Determine the [X, Y] coordinate at the center of the cell enclosing the given text.  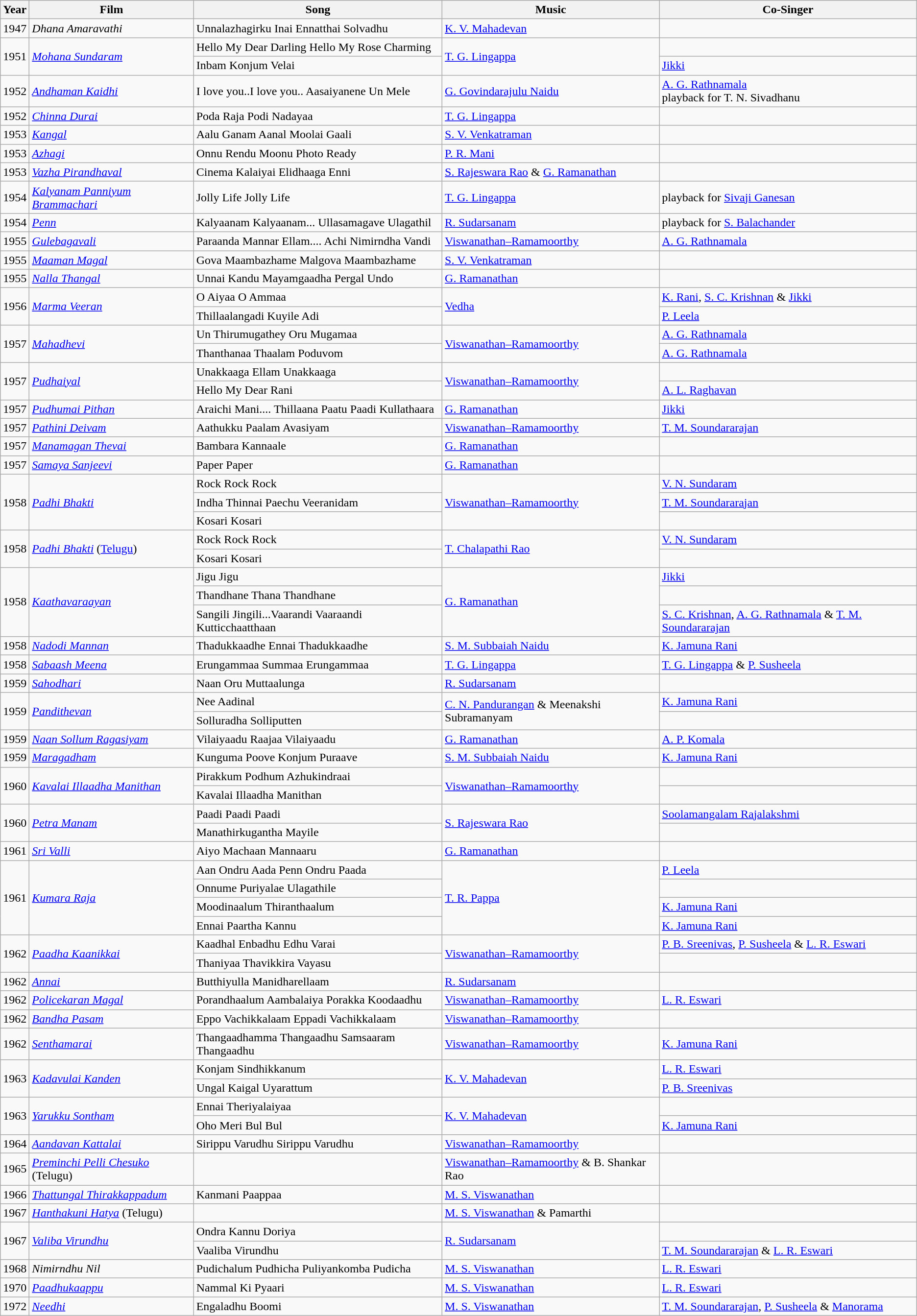
Mahadhevi [112, 344]
Aandavan Kattalai [112, 1144]
A. P. Komala [788, 739]
Sri Valli [112, 851]
T. G. Lingappa & P. Susheela [788, 665]
Unnalazhagirku Inai Ennatthai Solvadhu [317, 28]
Pudhumai Pithan [112, 409]
Kunguma Poove Konjum Puraave [317, 758]
Song [317, 10]
K. Rani, S. C. Krishnan & Jikki [788, 297]
1972 [15, 1306]
Dhana Amaravathi [112, 28]
Senthamarai [112, 1044]
Padhi Bhakti [112, 502]
Manamagan Thevai [112, 446]
Andhaman Kaidhi [112, 91]
Soolamangalam Rajalakshmi [788, 814]
Nalla Thangal [112, 279]
Kaadhal Enbadhu Edhu Varai [317, 944]
Moodinaalum Thiranthaalum [317, 907]
Nadodi Mannan [112, 646]
Kanmani Paappaa [317, 1195]
playback for S. Balachander [788, 222]
Paadi Paadi Paadi [317, 814]
Araichi Mani.... Thillaana Paatu Paadi Kullathaara [317, 409]
Bandha Pasam [112, 1019]
Poda Raja Podi Nadayaa [317, 116]
Sirippu Varudhu Sirippu Varudhu [317, 1144]
C. N. Pandurangan & Meenakshi Subramanyam [551, 711]
Sangili Jingili...Vaarandi Vaaraandi Kutticchaatthaan [317, 621]
Gova Maambazhame Malgova Maambazhame [317, 260]
Onnu Rendu Moonu Photo Ready [317, 153]
Jigu Jigu [317, 577]
Padhi Bhakti (Telugu) [112, 549]
Oho Meri Bul Bul [317, 1125]
Annai [112, 981]
Erungammaa Summaa Erungammaa [317, 665]
Hello My Dear Rani [317, 390]
Sahodhari [112, 683]
Aan Ondru Aada Penn Ondru Paada [317, 869]
I love you..I love you.. Aasaiyanene Un Mele [317, 91]
Samaya Sanjeevi [112, 465]
Yarukku Sontham [112, 1116]
Ennai Theriyalaiyaa [317, 1106]
Eppo Vachikkalaam Eppadi Vachikkalaam [317, 1019]
T. Chalapathi Rao [551, 549]
Viswanathan–Ramamoorthy & B. Shankar Rao [551, 1169]
Kumara Raja [112, 897]
Onnume Puriyalae Ulagathile [317, 888]
Music [551, 10]
Thattungal Thirakkappadum [112, 1195]
Indha Thinnai Paechu Veeranidam [317, 502]
Vilaiyaadu Raajaa Vilaiyaadu [317, 739]
Nee Aadinal [317, 702]
Pudhaiyal [112, 381]
O Aiyaa O Ammaa [317, 297]
Pudichalum Pudhicha Puliyankomba Pudicha [317, 1269]
Butthiyulla Manidharellaam [317, 981]
Vedha [551, 307]
Hanthakuni Hatya (Telugu) [112, 1213]
1947 [15, 28]
P. B. Sreenivas [788, 1088]
1964 [15, 1144]
M. S. Viswanathan & Pamarthi [551, 1213]
Thillaalangadi Kuyile Adi [317, 316]
Naan Sollum Ragasiyam [112, 739]
Thaniyaa Thavikkira Vayasu [317, 963]
Bambara Kannaale [317, 446]
Nammal Ki Pyaari [317, 1288]
Manathirkugantha Mayile [317, 832]
Paper Paper [317, 465]
Inbam Konjum Velai [317, 66]
A. L. Raghavan [788, 390]
Policekaran Magal [112, 1000]
Petra Manam [112, 823]
1966 [15, 1195]
Solluradha Solliputten [317, 720]
Pathini Deivam [112, 428]
Unnai Kandu Mayamgaadha Pergal Undo [317, 279]
P. R. Mani [551, 153]
S. Rajeswara Rao & G. Ramanathan [551, 172]
Paadhukaappu [112, 1288]
Year [15, 10]
1970 [15, 1288]
Ondra Kannu Doriya [317, 1232]
Paraanda Mannar Ellam.... Achi Nimirndha Vandi [317, 241]
Kaathavaraayan [112, 602]
Marma Veeran [112, 307]
Jolly Life Jolly Life [317, 197]
Thanthanaa Thaalam Poduvom [317, 353]
Thangaadhamma Thangaadhu Samsaaram Thangaadhu [317, 1044]
Mohana Sundaram [112, 56]
1968 [15, 1269]
Azhagi [112, 153]
Preminchi Pelli Chesuko (Telugu) [112, 1169]
1951 [15, 56]
T. M. Soundararajan, P. Susheela & Manorama [788, 1306]
Sabaash Meena [112, 665]
Engaladhu Boomi [317, 1306]
Maaman Magal [112, 260]
Thadukkaadhe Ennai Thadukkaadhe [317, 646]
Valiba Virundhu [112, 1241]
Pandithevan [112, 711]
Hello My Dear Darling Hello My Rose Charming [317, 47]
Paadha Kaanikkai [112, 954]
playback for Sivaji Ganesan [788, 197]
1956 [15, 307]
Chinna Durai [112, 116]
Needhi [112, 1306]
Kadavulai Kanden [112, 1078]
Kalyanam Panniyum Brammachari [112, 197]
Aalu Ganam Aanal Moolai Gaali [317, 135]
T. R. Pappa [551, 897]
Unakkaaga Ellam Unakkaaga [317, 372]
Film [112, 10]
Un Thirumugathey Oru Mugamaa [317, 335]
T. M. Soundararajan & L. R. Eswari [788, 1250]
A. G. Rathnamalaplayback for T. N. Sivadhanu [788, 91]
Ennai Paartha Kannu [317, 926]
Porandhaalum Aambalaiya Porakka Koodaadhu [317, 1000]
Gulebagavali [112, 241]
Kalyaanam Kalyaanam... Ullasamagave Ulagathil [317, 222]
Thandhane Thana Thandhane [317, 596]
G. Govindarajulu Naidu [551, 91]
Cinema Kalaiyai Elidhaaga Enni [317, 172]
Penn [112, 222]
Co-Singer [788, 10]
S. Rajeswara Rao [551, 823]
Ungal Kaigal Uyarattum [317, 1088]
Vaaliba Virundhu [317, 1250]
P. B. Sreenivas, P. Susheela & L. R. Eswari [788, 944]
Naan Oru Muttaalunga [317, 683]
Vazha Pirandhaval [112, 172]
Aiyo Machaan Mannaaru [317, 851]
Aathukku Paalam Avasiyam [317, 428]
Konjam Sindhikkanum [317, 1069]
Pirakkum Podhum Azhukindraai [317, 776]
Kangal [112, 135]
S. C. Krishnan, A. G. Rathnamala & T. M. Soundararajan [788, 621]
Maragadham [112, 758]
1965 [15, 1169]
Nimirndhu Nil [112, 1269]
